Find where the given text appears and provide that cell's center as (X, Y) coordinate. 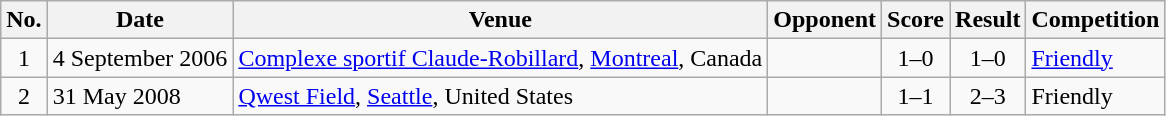
Venue (500, 20)
No. (24, 20)
Competition (1096, 20)
4 September 2006 (140, 58)
Result (988, 20)
Score (916, 20)
31 May 2008 (140, 96)
2–3 (988, 96)
2 (24, 96)
Qwest Field, Seattle, United States (500, 96)
1 (24, 58)
1–1 (916, 96)
Complexe sportif Claude-Robillard, Montreal, Canada (500, 58)
Date (140, 20)
Opponent (825, 20)
